Pinpoint the cell where the given text exists, returning its (x, y) midpoint coordinate. 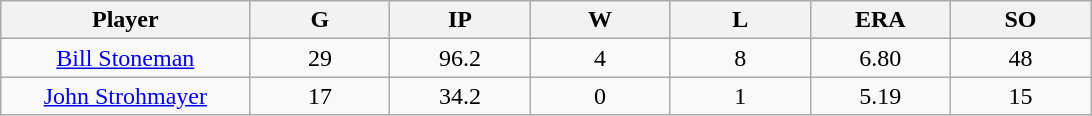
6.80 (880, 58)
John Strohmayer (126, 96)
17 (320, 96)
4 (600, 58)
0 (600, 96)
Bill Stoneman (126, 58)
29 (320, 58)
SO (1020, 20)
L (740, 20)
5.19 (880, 96)
Player (126, 20)
8 (740, 58)
96.2 (460, 58)
34.2 (460, 96)
1 (740, 96)
ERA (880, 20)
48 (1020, 58)
IP (460, 20)
W (600, 20)
G (320, 20)
15 (1020, 96)
